Extract the [x, y] coordinate from the center of the cell holding the provided text.  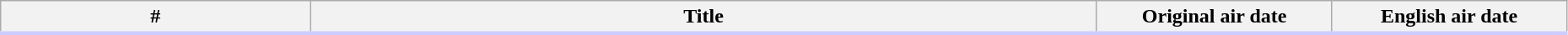
Original air date [1214, 17]
English air date [1449, 17]
# [155, 17]
Title [703, 17]
